Detect which cell encompasses the target text, then output its (X, Y) center coordinate. 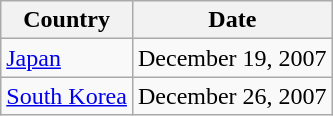
Japan (67, 58)
South Korea (67, 96)
December 26, 2007 (232, 96)
Date (232, 20)
Country (67, 20)
December 19, 2007 (232, 58)
